Determine the (X, Y) coordinate at the center of the cell enclosing the given text.  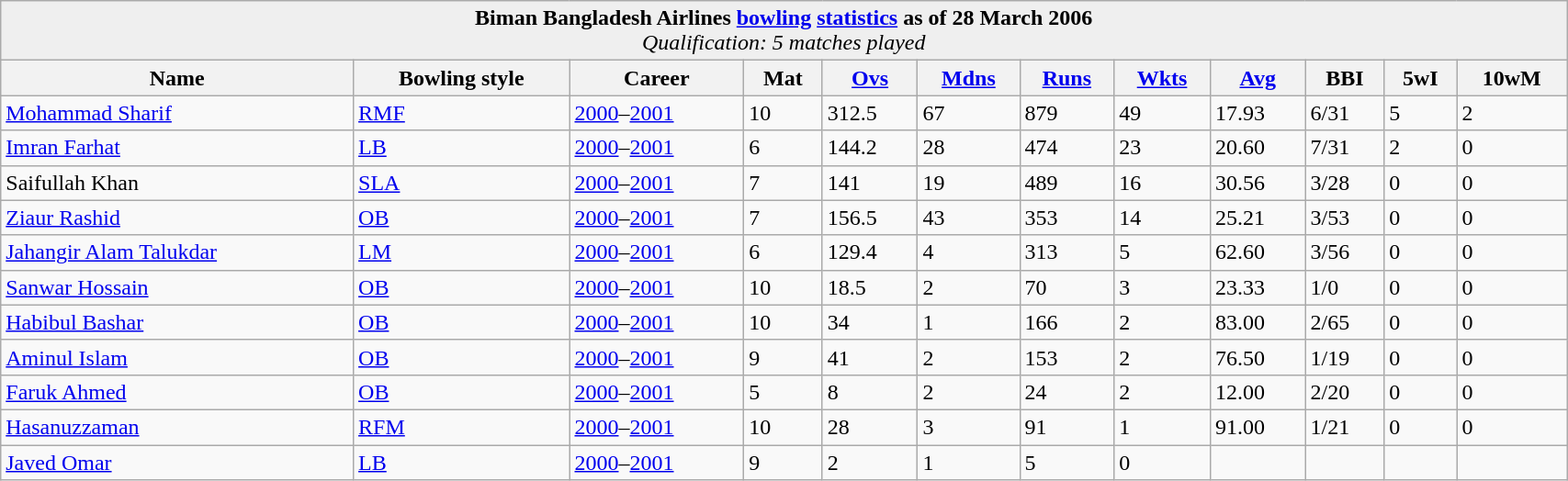
91.00 (1258, 427)
RFM (461, 427)
166 (1067, 322)
5wI (1420, 78)
RMF (461, 113)
43 (968, 218)
4 (968, 252)
Aminul Islam (177, 357)
76.50 (1258, 357)
Saifullah Khan (177, 183)
2/65 (1345, 322)
91 (1067, 427)
879 (1067, 113)
Ovs (870, 78)
Name (177, 78)
Mat (784, 78)
Imran Farhat (177, 148)
2/20 (1345, 392)
24 (1067, 392)
20.60 (1258, 148)
17.93 (1258, 113)
312.5 (870, 113)
313 (1067, 252)
Biman Bangladesh Airlines bowling statistics as of 28 March 2006Qualification: 5 matches played (784, 31)
Wkts (1163, 78)
353 (1067, 218)
Avg (1258, 78)
3/53 (1345, 218)
12.00 (1258, 392)
14 (1163, 218)
Hasanuzzaman (177, 427)
Runs (1067, 78)
6/31 (1345, 113)
70 (1067, 287)
Mohammad Sharif (177, 113)
3/56 (1345, 252)
LM (461, 252)
489 (1067, 183)
Faruk Ahmed (177, 392)
Mdns (968, 78)
34 (870, 322)
129.4 (870, 252)
30.56 (1258, 183)
7/31 (1345, 148)
41 (870, 357)
23.33 (1258, 287)
141 (870, 183)
SLA (461, 183)
16 (1163, 183)
25.21 (1258, 218)
Javed Omar (177, 462)
1/19 (1345, 357)
1/0 (1345, 287)
Bowling style (461, 78)
Sanwar Hossain (177, 287)
10wM (1512, 78)
8 (870, 392)
BBI (1345, 78)
144.2 (870, 148)
Career (657, 78)
62.60 (1258, 252)
Jahangir Alam Talukdar (177, 252)
67 (968, 113)
83.00 (1258, 322)
3/28 (1345, 183)
474 (1067, 148)
18.5 (870, 287)
Habibul Bashar (177, 322)
153 (1067, 357)
23 (1163, 148)
156.5 (870, 218)
1/21 (1345, 427)
19 (968, 183)
Ziaur Rashid (177, 218)
49 (1163, 113)
